From the cell containing the given text, extract its center point as [X, Y] coordinate. 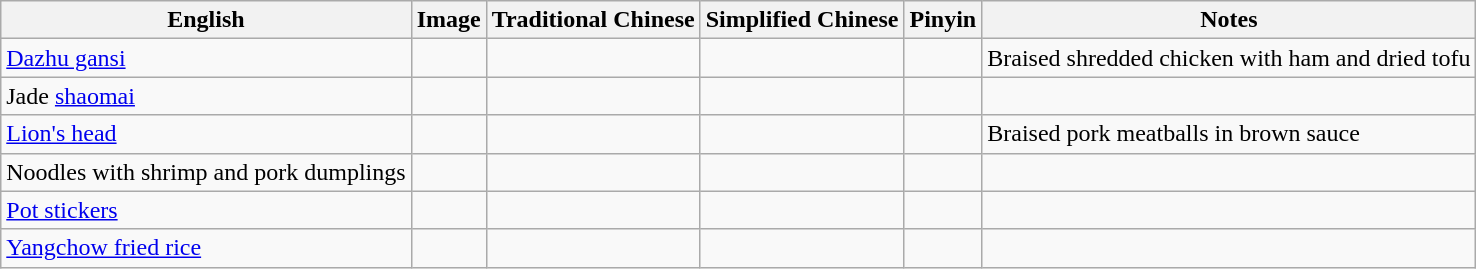
Notes [1229, 20]
Jade shaomai [206, 96]
Pot stickers [206, 210]
Lion's head [206, 134]
Dazhu gansi [206, 58]
Pinyin [943, 20]
English [206, 20]
Braised pork meatballs in brown sauce [1229, 134]
Noodles with shrimp and pork dumplings [206, 172]
Braised shredded chicken with ham and dried tofu [1229, 58]
Image [448, 20]
Simplified Chinese [802, 20]
Yangchow fried rice [206, 248]
Traditional Chinese [593, 20]
